For the text-containing cell, return its midpoint in [X, Y] coordinate format. 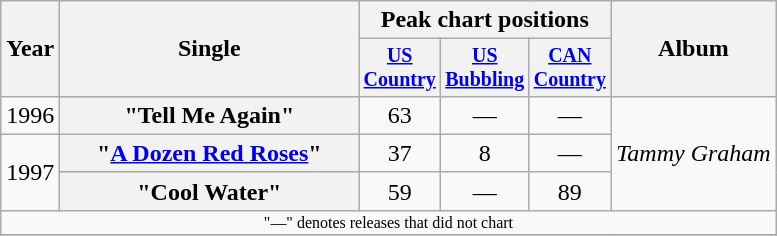
"Cool Water" [210, 191]
"Tell Me Again" [210, 115]
89 [570, 191]
37 [400, 153]
Album [694, 49]
1997 [30, 172]
Tammy Graham [694, 153]
63 [400, 115]
CAN Country [570, 68]
Year [30, 49]
1996 [30, 115]
8 [485, 153]
"A Dozen Red Roses" [210, 153]
59 [400, 191]
Single [210, 49]
Peak chart positions [485, 20]
US Bubbling [485, 68]
US Country [400, 68]
"—" denotes releases that did not chart [388, 222]
